Find where the given text appears and provide that cell's center as (X, Y) coordinate. 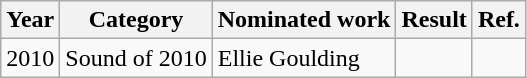
Nominated work (304, 20)
Ref. (498, 20)
Category (136, 20)
2010 (30, 58)
Sound of 2010 (136, 58)
Ellie Goulding (304, 58)
Year (30, 20)
Result (434, 20)
